Scan for the cell matching the given text and deliver its [X, Y] coordinate at center. 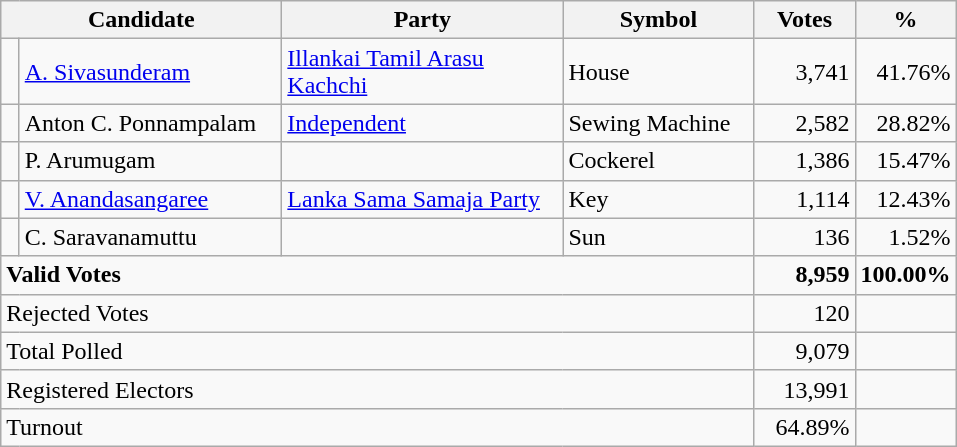
Total Polled [378, 351]
100.00% [906, 275]
15.47% [906, 161]
Sun [658, 237]
Lanka Sama Samaja Party [422, 199]
V. Anandasangaree [150, 199]
P. Arumugam [150, 161]
8,959 [804, 275]
120 [804, 313]
Symbol [658, 20]
C. Saravanamuttu [150, 237]
64.89% [804, 427]
9,079 [804, 351]
41.76% [906, 72]
Anton C. Ponnampalam [150, 123]
House [658, 72]
3,741 [804, 72]
1,114 [804, 199]
Registered Electors [378, 389]
Cockerel [658, 161]
Key [658, 199]
13,991 [804, 389]
Sewing Machine [658, 123]
Independent [422, 123]
A. Sivasunderam [150, 72]
Party [422, 20]
Rejected Votes [378, 313]
1.52% [906, 237]
Illankai Tamil Arasu Kachchi [422, 72]
12.43% [906, 199]
% [906, 20]
Votes [804, 20]
Valid Votes [378, 275]
Turnout [378, 427]
2,582 [804, 123]
28.82% [906, 123]
136 [804, 237]
Candidate [142, 20]
1,386 [804, 161]
